Pinpoint the cell where the given text exists, returning its (X, Y) midpoint coordinate. 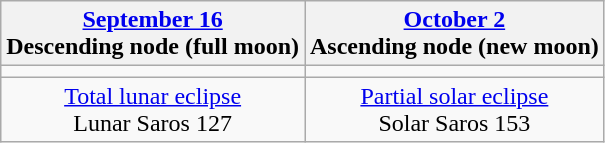
October 2Ascending node (new moon) (454, 34)
September 16Descending node (full moon) (153, 34)
Partial solar eclipseSolar Saros 153 (454, 110)
Total lunar eclipseLunar Saros 127 (153, 110)
